Capture the cell that displays the provided text and extract its [x, y] central coordinate. 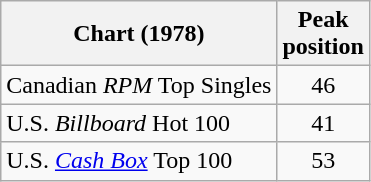
Canadian RPM Top Singles [139, 85]
Peakposition [323, 34]
41 [323, 123]
53 [323, 161]
Chart (1978) [139, 34]
46 [323, 85]
U.S. Cash Box Top 100 [139, 161]
U.S. Billboard Hot 100 [139, 123]
